From the cell containing the given text, extract its center point as [X, Y] coordinate. 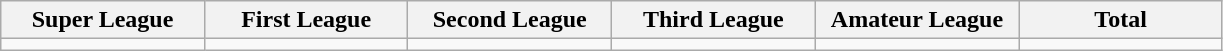
Total [1121, 20]
Second League [510, 20]
Super League [103, 20]
Third League [714, 20]
Amateur League [917, 20]
First League [306, 20]
